From the cell containing the given text, extract its center point as (x, y) coordinate. 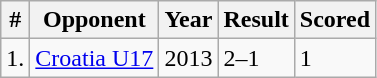
Result (256, 20)
Scored (334, 20)
1. (16, 58)
# (16, 20)
2013 (188, 58)
Year (188, 20)
2–1 (256, 58)
Croatia U17 (94, 58)
Opponent (94, 20)
1 (334, 58)
